Provide the (X, Y) coordinate of the cell's center where the given text is located.  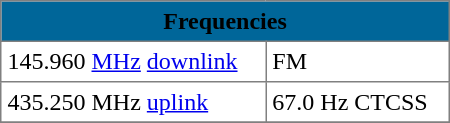
FM (358, 61)
67.0 Hz CTCSS (358, 102)
Frequencies (225, 21)
145.960 MHz downlink (134, 61)
435.250 MHz uplink (134, 102)
